Find where the given text appears and provide that cell's center as (X, Y) coordinate. 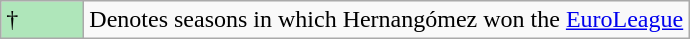
Denotes seasons in which Hernangómez won the EuroLeague (386, 20)
† (42, 20)
